From the cell containing the given text, extract its center point as (X, Y) coordinate. 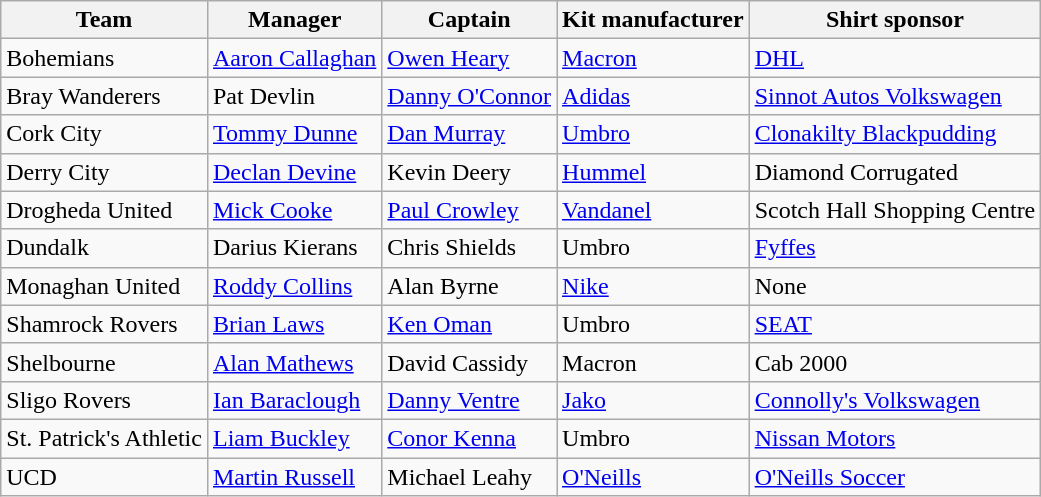
Declan Devine (294, 172)
Fyffes (895, 248)
Shelbourne (104, 362)
Jako (654, 400)
O'Neills Soccer (895, 477)
Liam Buckley (294, 438)
Ken Oman (470, 324)
Sligo Rovers (104, 400)
Alan Byrne (470, 286)
Captain (470, 20)
Drogheda United (104, 210)
Owen Heary (470, 58)
Ian Baraclough (294, 400)
Connolly's Volkswagen (895, 400)
Cab 2000 (895, 362)
O'Neills (654, 477)
Scotch Hall Shopping Centre (895, 210)
Danny O'Connor (470, 96)
SEAT (895, 324)
DHL (895, 58)
Kevin Deery (470, 172)
Bohemians (104, 58)
Alan Mathews (294, 362)
Nissan Motors (895, 438)
Tommy Dunne (294, 134)
Sinnot Autos Volkswagen (895, 96)
Chris Shields (470, 248)
Adidas (654, 96)
Bray Wanderers (104, 96)
Vandanel (654, 210)
Diamond Corrugated (895, 172)
Kit manufacturer (654, 20)
Shamrock Rovers (104, 324)
Martin Russell (294, 477)
Dundalk (104, 248)
Mick Cooke (294, 210)
St. Patrick's Athletic (104, 438)
Brian Laws (294, 324)
David Cassidy (470, 362)
Derry City (104, 172)
Paul Crowley (470, 210)
Michael Leahy (470, 477)
Shirt sponsor (895, 20)
Nike (654, 286)
Team (104, 20)
Dan Murray (470, 134)
UCD (104, 477)
Aaron Callaghan (294, 58)
Pat Devlin (294, 96)
Hummel (654, 172)
Cork City (104, 134)
Clonakilty Blackpudding (895, 134)
Danny Ventre (470, 400)
Manager (294, 20)
Monaghan United (104, 286)
Darius Kierans (294, 248)
Conor Kenna (470, 438)
None (895, 286)
Roddy Collins (294, 286)
